Scan for the cell matching the given text and deliver its (x, y) coordinate at center. 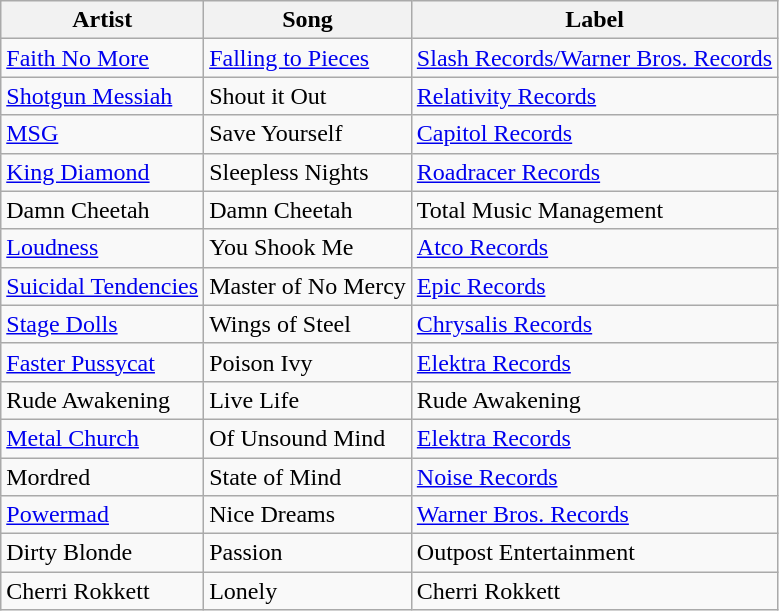
Master of No Mercy (308, 286)
Artist (102, 20)
King Diamond (102, 172)
Slash Records/Warner Bros. Records (594, 58)
Suicidal Tendencies (102, 286)
Stage Dolls (102, 324)
Song (308, 20)
Mordred (102, 477)
State of Mind (308, 477)
Warner Bros. Records (594, 515)
You Shook Me (308, 248)
Live Life (308, 400)
Of Unsound Mind (308, 438)
Loudness (102, 248)
Roadracer Records (594, 172)
Label (594, 20)
Atco Records (594, 248)
Chrysalis Records (594, 324)
Outpost Entertainment (594, 553)
Powermad (102, 515)
Relativity Records (594, 96)
Metal Church (102, 438)
Save Yourself (308, 134)
Dirty Blonde (102, 553)
Capitol Records (594, 134)
Total Music Management (594, 210)
Poison Ivy (308, 362)
Wings of Steel (308, 324)
Nice Dreams (308, 515)
Lonely (308, 591)
Shout it Out (308, 96)
Falling to Pieces (308, 58)
Faster Pussycat (102, 362)
Epic Records (594, 286)
MSG (102, 134)
Shotgun Messiah (102, 96)
Noise Records (594, 477)
Sleepless Nights (308, 172)
Passion (308, 553)
Faith No More (102, 58)
